Locate the cell with the specified text and output its (X, Y) center coordinate. 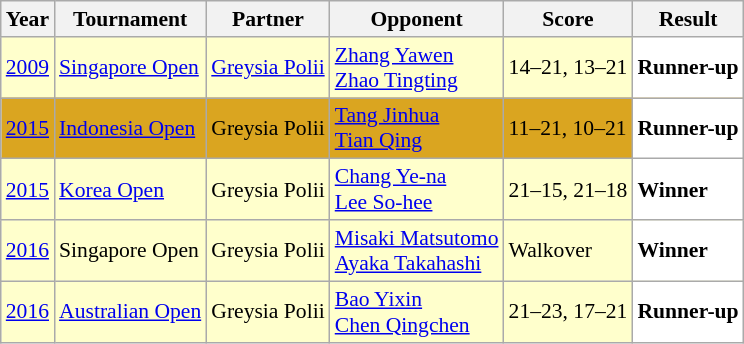
Year (28, 19)
Tang Jinhua Tian Qing (417, 128)
21–15, 21–18 (568, 190)
Score (568, 19)
Walkover (568, 250)
11–21, 10–21 (568, 128)
Australian Open (130, 312)
Misaki Matsutomo Ayaka Takahashi (417, 250)
Korea Open (130, 190)
21–23, 17–21 (568, 312)
Opponent (417, 19)
14–21, 13–21 (568, 68)
Bao Yixin Chen Qingchen (417, 312)
Chang Ye-na Lee So-hee (417, 190)
Indonesia Open (130, 128)
Tournament (130, 19)
Result (688, 19)
2009 (28, 68)
Partner (268, 19)
Zhang Yawen Zhao Tingting (417, 68)
